Find where the given text appears and provide that cell's center as (X, Y) coordinate. 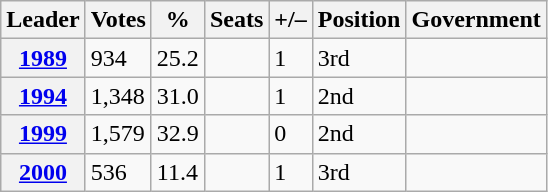
Leader (43, 20)
Position (359, 20)
Seats (236, 20)
1994 (43, 96)
1999 (43, 134)
25.2 (178, 58)
11.4 (178, 172)
536 (118, 172)
0 (290, 134)
+/– (290, 20)
Government (476, 20)
Votes (118, 20)
1,579 (118, 134)
2000 (43, 172)
% (178, 20)
32.9 (178, 134)
934 (118, 58)
1,348 (118, 96)
31.0 (178, 96)
1989 (43, 58)
